Find where the given text appears and provide that cell's center as (X, Y) coordinate. 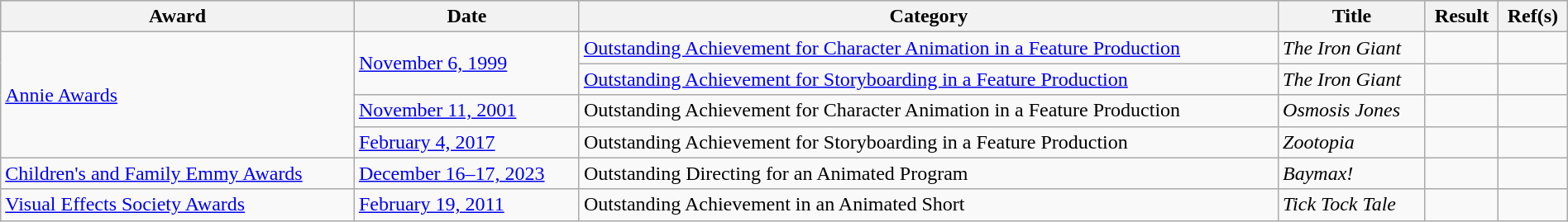
Annie Awards (178, 95)
Title (1352, 17)
Tick Tock Tale (1352, 205)
Visual Effects Society Awards (178, 205)
Baymax! (1352, 173)
February 19, 2011 (466, 205)
Children's and Family Emmy Awards (178, 173)
Zootopia (1352, 142)
February 4, 2017 (466, 142)
Osmosis Jones (1352, 111)
December 16–17, 2023 (466, 173)
Award (178, 17)
Result (1461, 17)
November 11, 2001 (466, 111)
November 6, 1999 (466, 64)
Date (466, 17)
Outstanding Directing for an Animated Program (928, 173)
Category (928, 17)
Ref(s) (1533, 17)
Outstanding Achievement in an Animated Short (928, 205)
